Return [X, Y] of the center of cell containing provided text 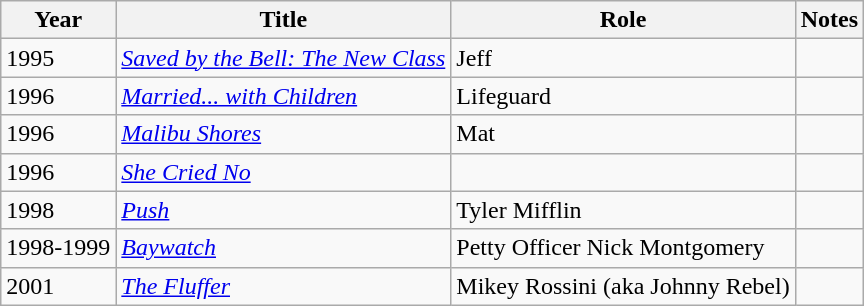
1998 [58, 210]
Notes [829, 20]
Baywatch [284, 248]
Saved by the Bell: The New Class [284, 58]
The Fluffer [284, 286]
Married... with Children [284, 96]
She Cried No [284, 172]
Petty Officer Nick Montgomery [623, 248]
Mikey Rossini (aka Johnny Rebel) [623, 286]
1995 [58, 58]
Jeff [623, 58]
1998-1999 [58, 248]
Tyler Mifflin [623, 210]
2001 [58, 286]
Malibu Shores [284, 134]
Role [623, 20]
Year [58, 20]
Lifeguard [623, 96]
Mat [623, 134]
Push [284, 210]
Title [284, 20]
